Provide the (x, y) coordinate of the cell's center where the given text is located.  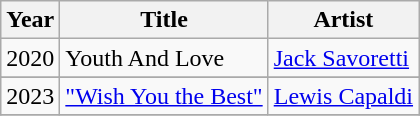
Year (30, 20)
2020 (30, 58)
Artist (343, 20)
"Wish You the Best" (164, 96)
Youth And Love (164, 58)
Lewis Capaldi (343, 96)
2023 (30, 96)
Title (164, 20)
Jack Savoretti (343, 58)
